Scan for the cell matching the given text and deliver its [x, y] coordinate at center. 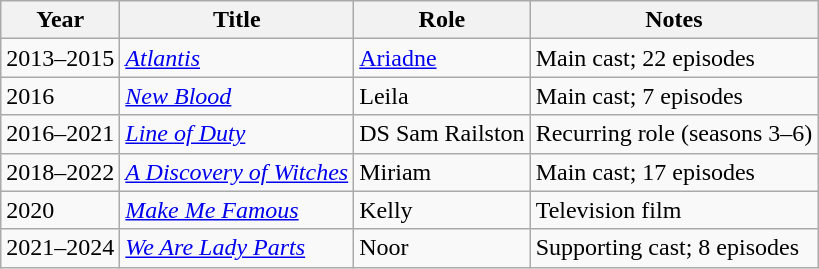
DS Sam Railston [442, 134]
Line of Duty [237, 134]
Notes [674, 20]
Main cast; 22 episodes [674, 58]
Television film [674, 210]
Year [60, 20]
A Discovery of Witches [237, 172]
Noor [442, 248]
New Blood [237, 96]
2016 [60, 96]
Atlantis [237, 58]
Leila [442, 96]
Recurring role (seasons 3–6) [674, 134]
2018–2022 [60, 172]
2016–2021 [60, 134]
Role [442, 20]
We Are Lady Parts [237, 248]
2013–2015 [60, 58]
Main cast; 17 episodes [674, 172]
Kelly [442, 210]
Make Me Famous [237, 210]
Ariadne [442, 58]
Supporting cast; 8 episodes [674, 248]
Miriam [442, 172]
2021–2024 [60, 248]
Title [237, 20]
2020 [60, 210]
Main cast; 7 episodes [674, 96]
